Extract the [X, Y] coordinate from the center of the cell holding the provided text.  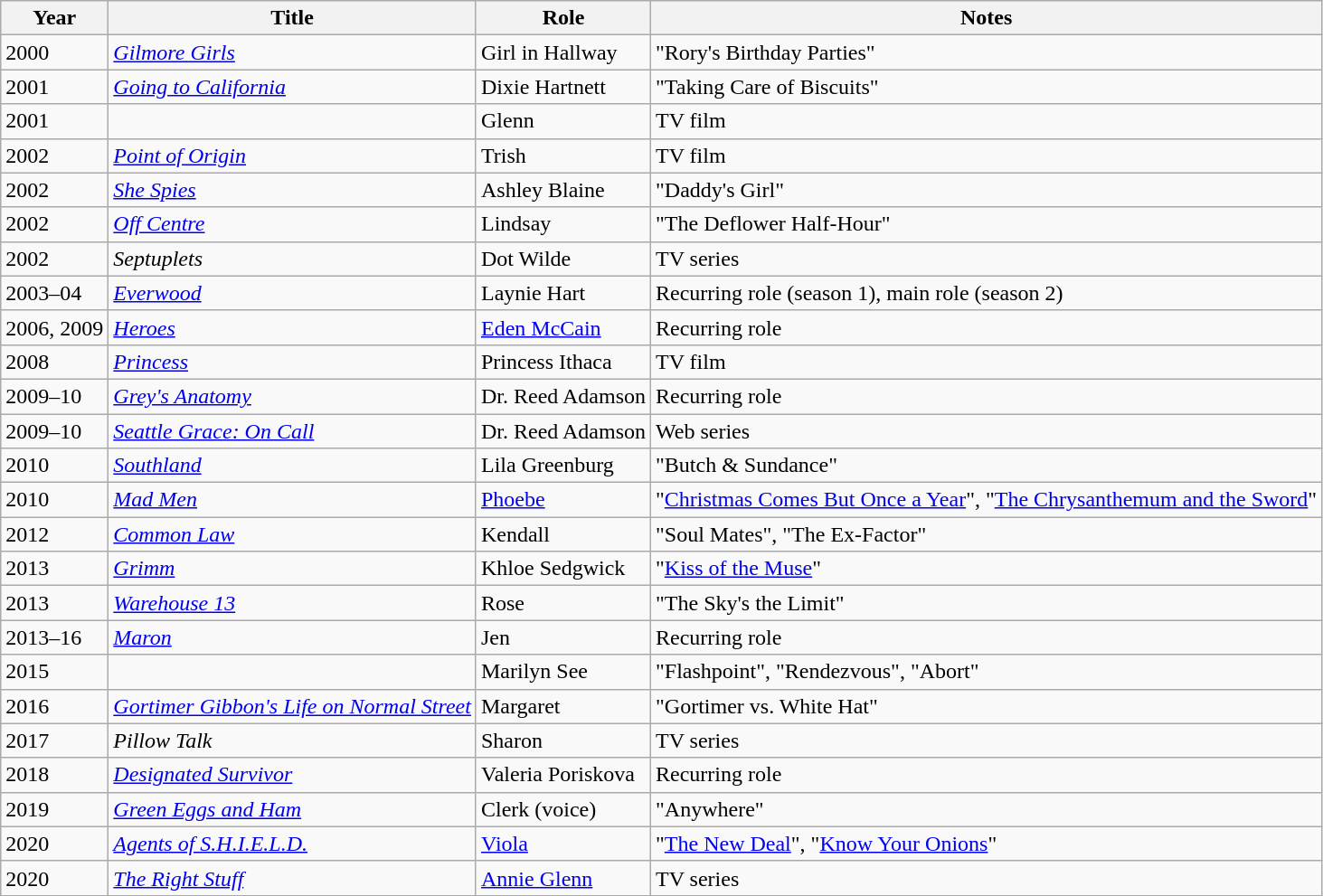
Viola [562, 844]
Grey's Anatomy [293, 396]
2000 [54, 52]
Annie Glenn [562, 878]
Pillow Talk [293, 740]
Marilyn See [562, 672]
Mad Men [293, 500]
Lindsay [562, 224]
"Butch & Sundance" [987, 466]
Maron [293, 637]
2008 [54, 362]
Warehouse 13 [293, 603]
The Right Stuff [293, 878]
"Taking Care of Biscuits" [987, 87]
Green Eggs and Ham [293, 809]
Septuplets [293, 259]
Role [562, 18]
Off Centre [293, 224]
Princess [293, 362]
Khloe Sedgwick [562, 569]
2013–16 [54, 637]
She Spies [293, 190]
Princess Ithaca [562, 362]
2015 [54, 672]
Glenn [562, 121]
"Rory's Birthday Parties" [987, 52]
Dot Wilde [562, 259]
Gortimer Gibbon's Life on Normal Street [293, 706]
Girl in Hallway [562, 52]
"The Deflower Half-Hour" [987, 224]
2003–04 [54, 293]
Grimm [293, 569]
"Soul Mates", "The Ex-Factor" [987, 534]
Heroes [293, 327]
2018 [54, 775]
2019 [54, 809]
Seattle Grace: On Call [293, 431]
Going to California [293, 87]
"Anywhere" [987, 809]
Year [54, 18]
Rose [562, 603]
"Christmas Comes But Once a Year", "The Chrysanthemum and the Sword" [987, 500]
Clerk (voice) [562, 809]
Trish [562, 156]
Gilmore Girls [293, 52]
Common Law [293, 534]
2016 [54, 706]
Southland [293, 466]
"Daddy's Girl" [987, 190]
Sharon [562, 740]
Jen [562, 637]
2012 [54, 534]
Eden McCain [562, 327]
Phoebe [562, 500]
Title [293, 18]
"The New Deal", "Know Your Onions" [987, 844]
Agents of S.H.I.E.L.D. [293, 844]
Margaret [562, 706]
"Flashpoint", "Rendezvous", "Abort" [987, 672]
Point of Origin [293, 156]
2006, 2009 [54, 327]
"Gortimer vs. White Hat" [987, 706]
Everwood [293, 293]
Laynie Hart [562, 293]
Kendall [562, 534]
Lila Greenburg [562, 466]
Dixie Hartnett [562, 87]
Valeria Poriskova [562, 775]
"Kiss of the Muse" [987, 569]
Designated Survivor [293, 775]
Notes [987, 18]
Recurring role (season 1), main role (season 2) [987, 293]
Ashley Blaine [562, 190]
"The Sky's the Limit" [987, 603]
2017 [54, 740]
Web series [987, 431]
